Detect which cell encompasses the target text, then output its (X, Y) center coordinate. 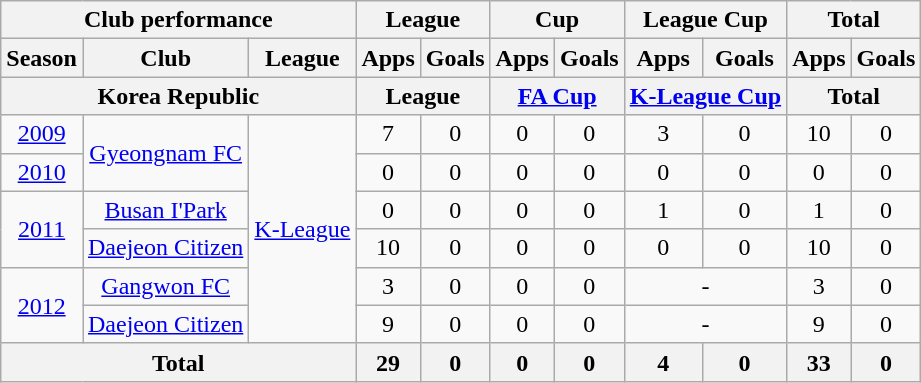
Club performance (178, 20)
Gangwon FC (165, 286)
Korea Republic (178, 96)
29 (388, 362)
2010 (42, 172)
League Cup (705, 20)
Cup (557, 20)
K-League Cup (705, 96)
Season (42, 58)
4 (663, 362)
Gyeongnam FC (165, 153)
Club (165, 58)
2012 (42, 305)
2011 (42, 229)
FA Cup (557, 96)
Busan I'Park (165, 210)
33 (819, 362)
7 (388, 134)
K-League (302, 229)
2009 (42, 134)
